Detect which cell encompasses the target text, then output its (X, Y) center coordinate. 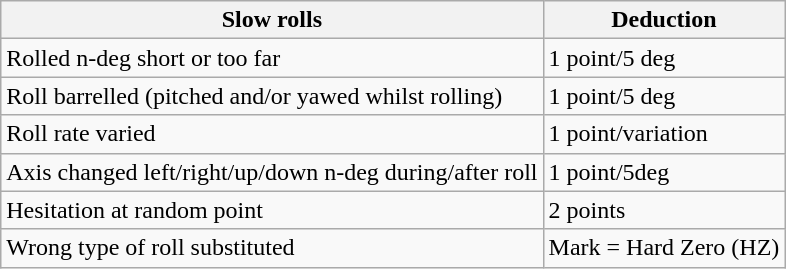
Wrong type of roll substituted (272, 248)
Deduction (664, 20)
Hesitation at random point (272, 210)
Roll rate varied (272, 134)
Mark = Hard Zero (HZ) (664, 248)
Rolled n-deg short or too far (272, 58)
Roll barrelled (pitched and/or yawed whilst rolling) (272, 96)
Axis changed left/right/up/down n-deg during/after roll (272, 172)
1 point/variation (664, 134)
2 points (664, 210)
Slow rolls (272, 20)
1 point/5deg (664, 172)
